Pinpoint the cell where the given text exists, returning its (x, y) midpoint coordinate. 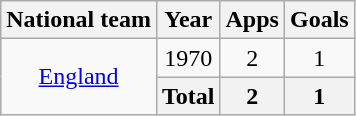
Total (188, 96)
Apps (252, 20)
England (79, 77)
Year (188, 20)
1970 (188, 58)
National team (79, 20)
Goals (319, 20)
